Provide the (X, Y) coordinate of the cell's center where the given text is located.  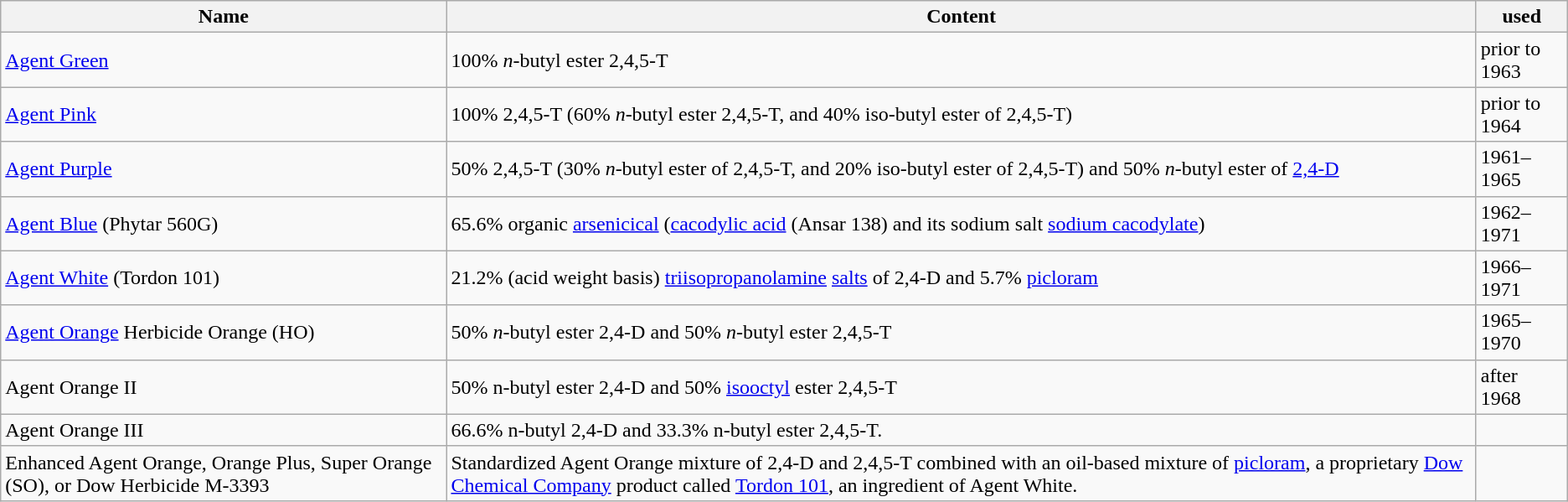
Name (224, 17)
Agent Purple (224, 169)
Agent Orange Herbicide Orange (HO) (224, 332)
Agent Pink (224, 114)
21.2% (acid weight basis) triisopropanolamine salts of 2,4-D and 5.7% picloram (962, 278)
Agent Blue (Phytar 560G) (224, 223)
Agent White (Tordon 101) (224, 278)
100% 2,4,5-T (60% n-butyl ester 2,4,5-T, and 40% iso-butyl ester of 2,4,5-T) (962, 114)
50% n-butyl ester 2,4-D and 50% isooctyl ester 2,4,5-T (962, 387)
50% 2,4,5-T (30% n-butyl ester of 2,4,5-T, and 20% iso-butyl ester of 2,4,5-T) and 50% n-butyl ester of 2,4-D (962, 169)
Agent Green (224, 60)
Content (962, 17)
Enhanced Agent Orange, Orange Plus, Super Orange (SO), or Dow Herbicide M-3393 (224, 473)
prior to 1963 (1521, 60)
1962–1971 (1521, 223)
50% n-butyl ester 2,4-D and 50% n-butyl ester 2,4,5-T (962, 332)
after 1968 (1521, 387)
1965–1970 (1521, 332)
65.6% organic arsenicical (cacodylic acid (Ansar 138) and its sodium salt sodium cacodylate) (962, 223)
1966–1971 (1521, 278)
1961–1965 (1521, 169)
prior to 1964 (1521, 114)
used (1521, 17)
Agent Orange II (224, 387)
100% n-butyl ester 2,4,5-T (962, 60)
Agent Orange III (224, 430)
66.6% n-butyl 2,4-D and 33.3% n-butyl ester 2,4,5-T. (962, 430)
